Output the (X, Y) coordinate of the center of the cell containing the given text.  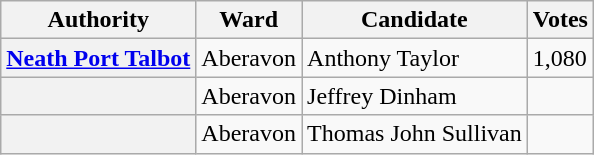
Candidate (415, 20)
Authority (98, 20)
Neath Port Talbot (98, 58)
Jeffrey Dinham (415, 96)
Thomas John Sullivan (415, 134)
Ward (249, 20)
1,080 (560, 58)
Anthony Taylor (415, 58)
Votes (560, 20)
